Pinpoint the cell where the given text exists, returning its (x, y) midpoint coordinate. 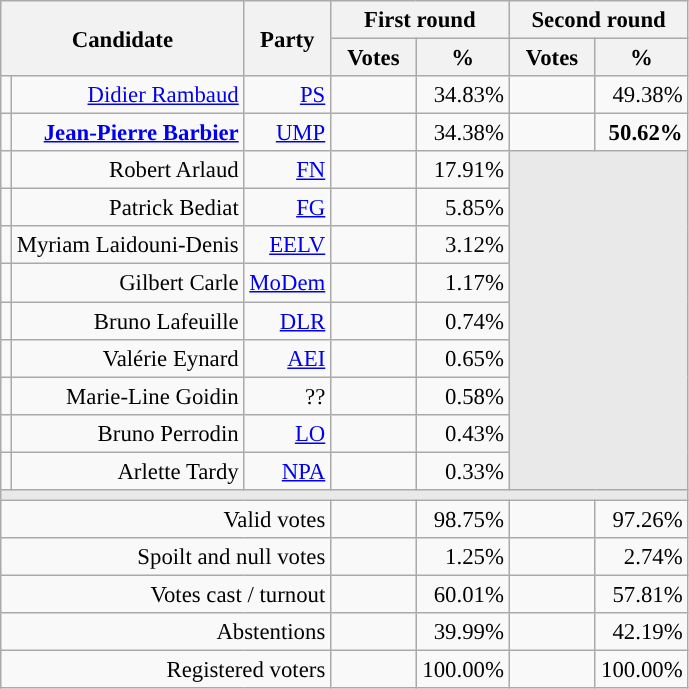
97.26% (642, 519)
First round (420, 20)
Second round (598, 20)
AEI (288, 358)
EELV (288, 245)
60.01% (462, 594)
Valid votes (166, 519)
5.85% (462, 208)
Candidate (122, 38)
3.12% (462, 245)
Bruno Perrodin (128, 433)
Abstentions (166, 632)
Votes cast / turnout (166, 594)
1.25% (462, 557)
34.83% (462, 95)
FN (288, 170)
0.58% (462, 396)
Valérie Eynard (128, 358)
98.75% (462, 519)
57.81% (642, 594)
Arlette Tardy (128, 471)
Registered voters (166, 670)
Gilbert Carle (128, 283)
2.74% (642, 557)
UMP (288, 133)
Myriam Laidouni-Denis (128, 245)
49.38% (642, 95)
Party (288, 38)
42.19% (642, 632)
PS (288, 95)
1.17% (462, 283)
39.99% (462, 632)
50.62% (642, 133)
DLR (288, 321)
Marie-Line Goidin (128, 396)
Patrick Bediat (128, 208)
17.91% (462, 170)
0.65% (462, 358)
NPA (288, 471)
34.38% (462, 133)
Didier Rambaud (128, 95)
Bruno Lafeuille (128, 321)
0.33% (462, 471)
MoDem (288, 283)
?? (288, 396)
0.74% (462, 321)
Jean-Pierre Barbier (128, 133)
0.43% (462, 433)
Spoilt and null votes (166, 557)
LO (288, 433)
Robert Arlaud (128, 170)
FG (288, 208)
